Output the [x, y] coordinate of the center of the cell containing the given text.  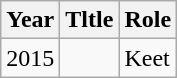
Keet [148, 58]
Role [148, 20]
Tltle [90, 20]
2015 [30, 58]
Year [30, 20]
